Detect which cell encompasses the target text, then output its [X, Y] center coordinate. 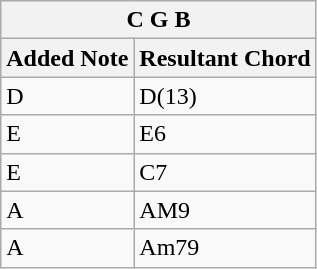
Resultant Chord [225, 58]
D [68, 96]
Added Note [68, 58]
C7 [225, 172]
E6 [225, 134]
D(13) [225, 96]
Am79 [225, 248]
AM9 [225, 210]
C G B [158, 20]
